Locate the cell with the specified text and output its (X, Y) center coordinate. 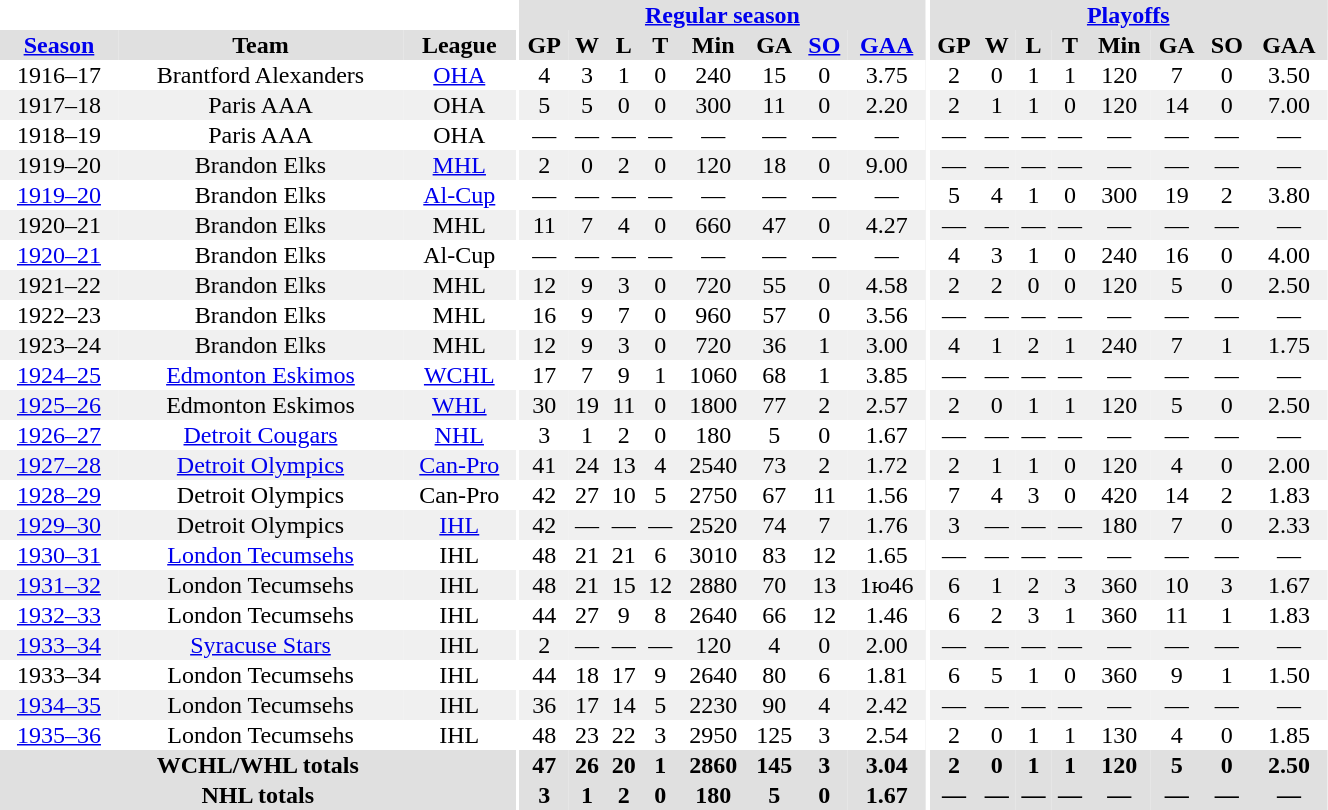
70 (774, 585)
20 (624, 765)
NHL totals (258, 795)
67 (774, 495)
960 (714, 315)
66 (774, 615)
130 (1119, 735)
2.33 (1290, 525)
3010 (714, 555)
4.27 (886, 225)
1923–24 (59, 345)
3.50 (1290, 75)
30 (544, 405)
NHL (459, 435)
1934–35 (59, 705)
3.04 (886, 765)
77 (774, 405)
League (459, 45)
3.00 (886, 345)
73 (774, 465)
1927–28 (59, 465)
1929–30 (59, 525)
22 (624, 735)
2230 (714, 705)
74 (774, 525)
1.81 (886, 675)
2750 (714, 495)
Season (59, 45)
Regular season (723, 15)
145 (774, 765)
57 (774, 315)
2.57 (886, 405)
1917–18 (59, 105)
WCHL (459, 375)
Syracuse Stars (260, 645)
23 (588, 735)
1931–32 (59, 585)
1922–23 (59, 315)
1932–33 (59, 615)
4.58 (886, 285)
2.42 (886, 705)
1935–36 (59, 735)
Team (260, 45)
1930–31 (59, 555)
7.00 (1290, 105)
1.50 (1290, 675)
26 (588, 765)
24 (588, 465)
1916–17 (59, 75)
2.54 (886, 735)
55 (774, 285)
3.80 (1290, 195)
2520 (714, 525)
3.75 (886, 75)
3.56 (886, 315)
420 (1119, 495)
1ю46 (886, 585)
41 (544, 465)
125 (774, 735)
2.20 (886, 105)
1.85 (1290, 735)
660 (714, 225)
2950 (714, 735)
1800 (714, 405)
Playoffs (1128, 15)
2860 (714, 765)
1.76 (886, 525)
2540 (714, 465)
1.75 (1290, 345)
90 (774, 705)
83 (774, 555)
9.00 (886, 165)
WHL (459, 405)
68 (774, 375)
1926–27 (59, 435)
1924–25 (59, 375)
1928–29 (59, 495)
WCHL/WHL totals (258, 765)
2880 (714, 585)
4.00 (1290, 255)
Brantford Alexanders (260, 75)
80 (774, 675)
3.85 (886, 375)
1060 (714, 375)
Detroit Cougars (260, 435)
1.65 (886, 555)
1.46 (886, 615)
1921–22 (59, 285)
1925–26 (59, 405)
1918–19 (59, 135)
1.72 (886, 465)
1.56 (886, 495)
8 (660, 615)
